Capture the cell that displays the provided text and extract its [X, Y] central coordinate. 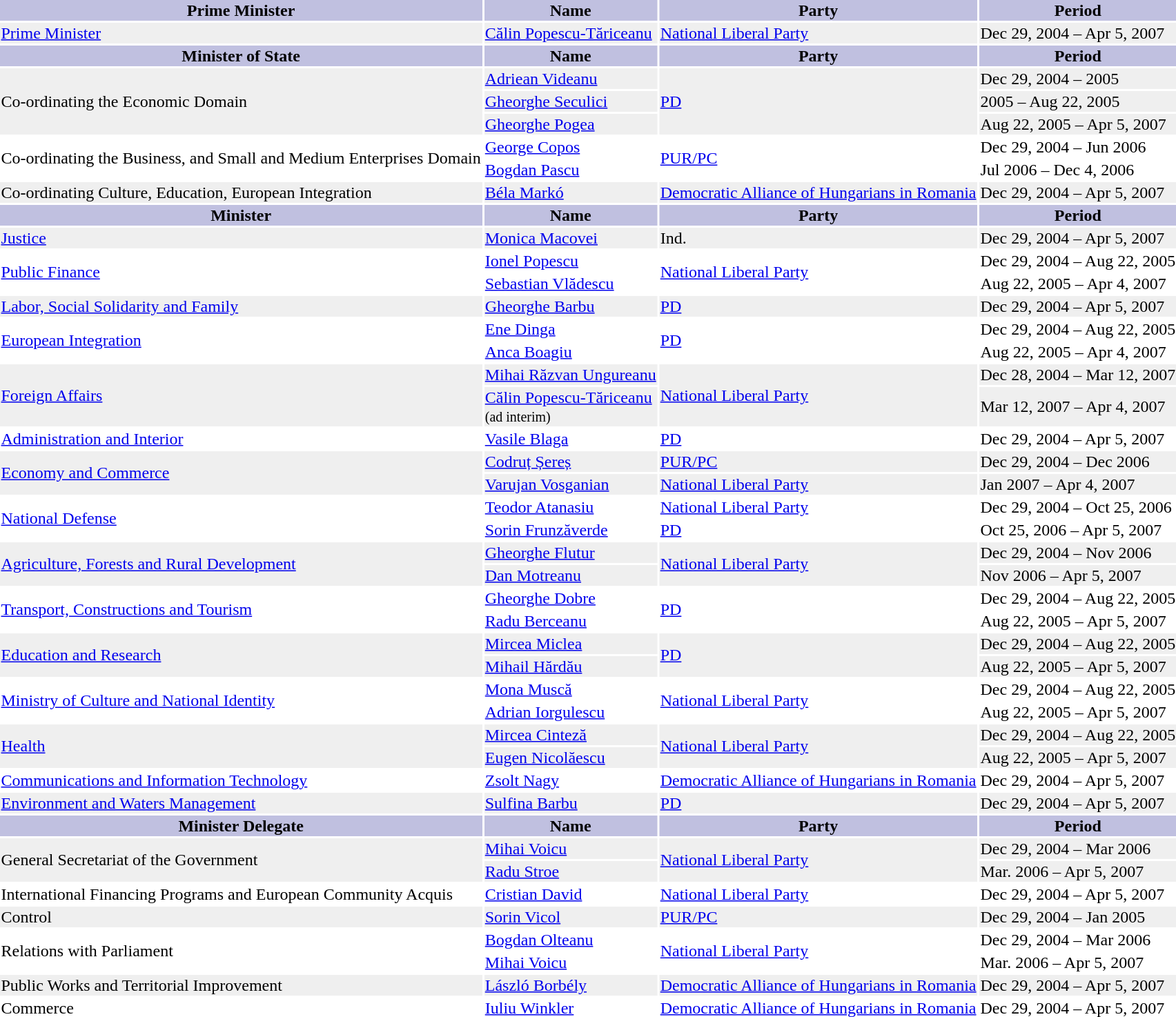
Transport, Constructions and Tourism [241, 610]
Minister [241, 215]
Adrian Iorgulescu [570, 712]
Sorin Frunzăverde [570, 530]
Co-ordinating the Economic Domain [241, 101]
General Secretariat of the Government [241, 860]
Sebastian Vlădescu [570, 284]
Mircea Cinteză [570, 735]
Cristian David [570, 894]
Environment and Waters Management [241, 803]
Sorin Vicol [570, 917]
Dan Motreanu [570, 575]
Relations with Parliament [241, 951]
Economy and Commerce [241, 473]
Călin Popescu-Tăriceanu [570, 33]
Co-ordinating the Business, and Small and Medium Enterprises Domain [241, 159]
Gheorghe Flutur [570, 553]
Zsolt Nagy [570, 780]
Public Works and Territorial Improvement [241, 985]
Anca Boagiu [570, 352]
Minister Delegate [241, 826]
Mihail Hărdău [570, 667]
Teodor Atanasiu [570, 507]
Co-ordinating Culture, Education, European Integration [241, 192]
Minister of State [241, 56]
Ene Dinga [570, 329]
Public Finance [241, 272]
Mihai Răzvan Ungureanu [570, 375]
Gheorghe Seculici [570, 101]
Communications and Information Technology [241, 780]
International Financing Programs and European Community Acquis [241, 894]
Foreign Affairs [241, 395]
Ionel Popescu [570, 261]
Radu Berceanu [570, 621]
Mona Muscă [570, 689]
Bogdan Pascu [570, 170]
Labor, Social Solidarity and Family [241, 306]
Vasile Blaga [570, 439]
Administration and Interior [241, 439]
Health [241, 747]
Gheorghe Barbu [570, 306]
Justice [241, 238]
Radu Stroe [570, 871]
László Borbély [570, 985]
Ministry of Culture and National Identity [241, 701]
Călin Popescu-Tăriceanu(ad interim) [570, 407]
Adriean Videanu [570, 79]
Gheorghe Dobre [570, 598]
Control [241, 917]
Béla Markó [570, 192]
Education and Research [241, 655]
Monica Macovei [570, 238]
Codruț Șereș [570, 462]
National Defense [241, 519]
Sulfina Barbu [570, 803]
Varujan Vosganian [570, 484]
Mircea Miclea [570, 644]
European Integration [241, 341]
Ind. [819, 238]
George Copos [570, 147]
Eugen Nicolăescu [570, 758]
Agriculture, Forests and Rural Development [241, 564]
Bogdan Olteanu [570, 940]
Gheorghe Pogea [570, 124]
